Capture the cell that displays the provided text and extract its [x, y] central coordinate. 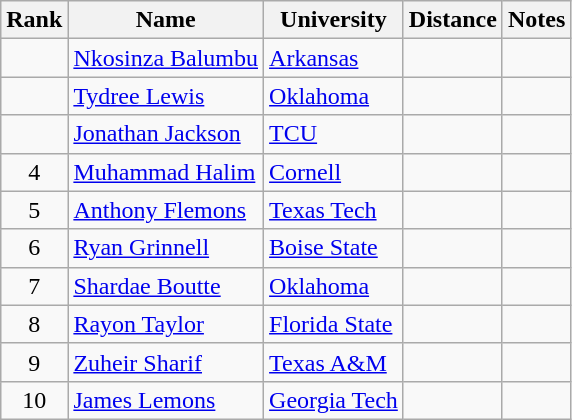
Ryan Grinnell [166, 248]
10 [34, 400]
James Lemons [166, 400]
Texas Tech [334, 210]
7 [34, 286]
Rayon Taylor [166, 324]
Muhammad Halim [166, 172]
5 [34, 210]
Cornell [334, 172]
Notes [536, 20]
Texas A&M [334, 362]
9 [34, 362]
Arkansas [334, 58]
Shardae Boutte [166, 286]
Anthony Flemons [166, 210]
Florida State [334, 324]
Jonathan Jackson [166, 134]
TCU [334, 134]
6 [34, 248]
8 [34, 324]
4 [34, 172]
Boise State [334, 248]
Zuheir Sharif [166, 362]
Rank [34, 20]
Name [166, 20]
University [334, 20]
Nkosinza Balumbu [166, 58]
Distance [452, 20]
Tydree Lewis [166, 96]
Georgia Tech [334, 400]
